Identify which cell holds the provided text, then report its (x, y) central coordinate. 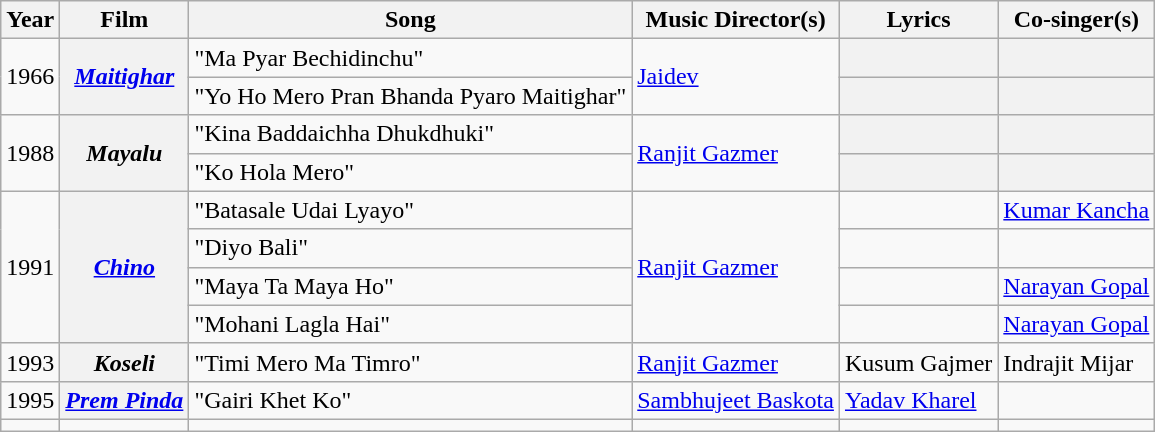
Indrajit Mijar (1076, 362)
"Kina Baddaichha Dhukdhuki" (410, 134)
1966 (30, 77)
"Gairi Khet Ko" (410, 400)
"Ma Pyar Bechidinchu" (410, 58)
"Diyo Bali" (410, 248)
1993 (30, 362)
1995 (30, 400)
"Ko Hola Mero" (410, 172)
Song (410, 20)
"Timi Mero Ma Timro" (410, 362)
"Yo Ho Mero Pran Bhanda Pyaro Maitighar" (410, 96)
Chino (124, 267)
Maitighar (124, 77)
Lyrics (918, 20)
Jaidev (736, 77)
Co-singer(s) (1076, 20)
Film (124, 20)
Yadav Kharel (918, 400)
Year (30, 20)
1988 (30, 153)
Kusum Gajmer (918, 362)
Koseli (124, 362)
Music Director(s) (736, 20)
Sambhujeet Baskota (736, 400)
"Mohani Lagla Hai" (410, 324)
Prem Pinda (124, 400)
"Batasale Udai Lyayo" (410, 210)
"Maya Ta Maya Ho" (410, 286)
Mayalu (124, 153)
Kumar Kancha (1076, 210)
1991 (30, 267)
